Identify which cell holds the provided text, then report its (x, y) central coordinate. 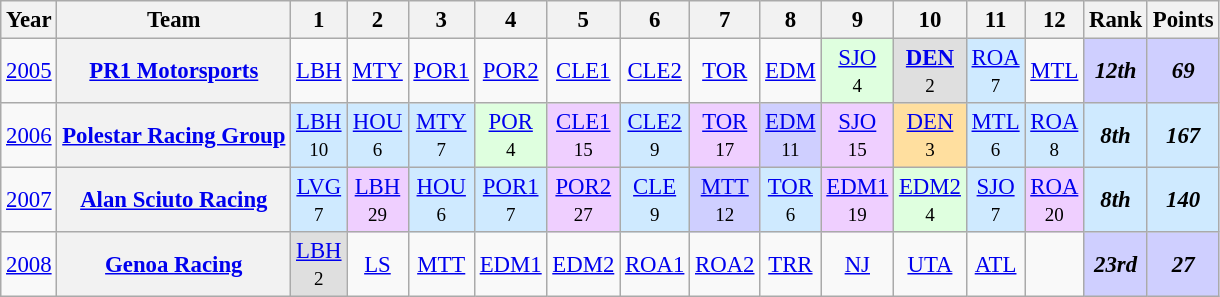
MTY (378, 72)
EDM119 (858, 200)
TRR (790, 264)
ROA7 (996, 72)
CLE29 (655, 136)
EDM2 (584, 264)
POR17 (510, 200)
POR1 (441, 72)
5 (584, 20)
SJO7 (996, 200)
UTA (930, 264)
Points (1182, 20)
69 (1182, 72)
1 (319, 20)
2005 (29, 72)
Alan Sciuto Racing (174, 200)
ROA2 (725, 264)
ROA1 (655, 264)
8 (790, 20)
ROA8 (1054, 136)
12 (1054, 20)
ROA20 (1054, 200)
PR1 Motorsports (174, 72)
NJ (858, 264)
2 (378, 20)
Rank (1116, 20)
POR2 (510, 72)
LBH29 (378, 200)
TOR17 (725, 136)
MTT (441, 264)
SJO4 (858, 72)
23rd (1116, 264)
MTT12 (725, 200)
9 (858, 20)
EDM (790, 72)
POR227 (584, 200)
CLE9 (655, 200)
EDM11 (790, 136)
MTY7 (441, 136)
Team (174, 20)
DEN3 (930, 136)
POR4 (510, 136)
2007 (29, 200)
LVG7 (319, 200)
27 (1182, 264)
140 (1182, 200)
CLE115 (584, 136)
4 (510, 20)
11 (996, 20)
12th (1116, 72)
TOR6 (790, 200)
SJO15 (858, 136)
6 (655, 20)
167 (1182, 136)
LBH2 (319, 264)
10 (930, 20)
ATL (996, 264)
LBH (319, 72)
TOR (725, 72)
Polestar Racing Group (174, 136)
DEN2 (930, 72)
CLE1 (584, 72)
3 (441, 20)
7 (725, 20)
EDM1 (510, 264)
LBH10 (319, 136)
MTL6 (996, 136)
Year (29, 20)
2008 (29, 264)
2006 (29, 136)
Genoa Racing (174, 264)
CLE2 (655, 72)
MTL (1054, 72)
EDM24 (930, 200)
LS (378, 264)
